Return (X, Y) of the center of cell containing provided text 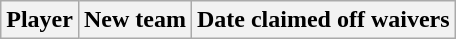
Date claimed off waivers (323, 20)
Player (40, 20)
New team (134, 20)
